Pinpoint the cell where the given text exists, returning its [x, y] midpoint coordinate. 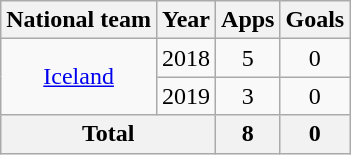
National team [79, 20]
Goals [315, 20]
Apps [248, 20]
Iceland [79, 77]
2018 [186, 58]
3 [248, 96]
8 [248, 134]
Total [108, 134]
2019 [186, 96]
Year [186, 20]
5 [248, 58]
